Scan for the cell matching the given text and deliver its (x, y) coordinate at center. 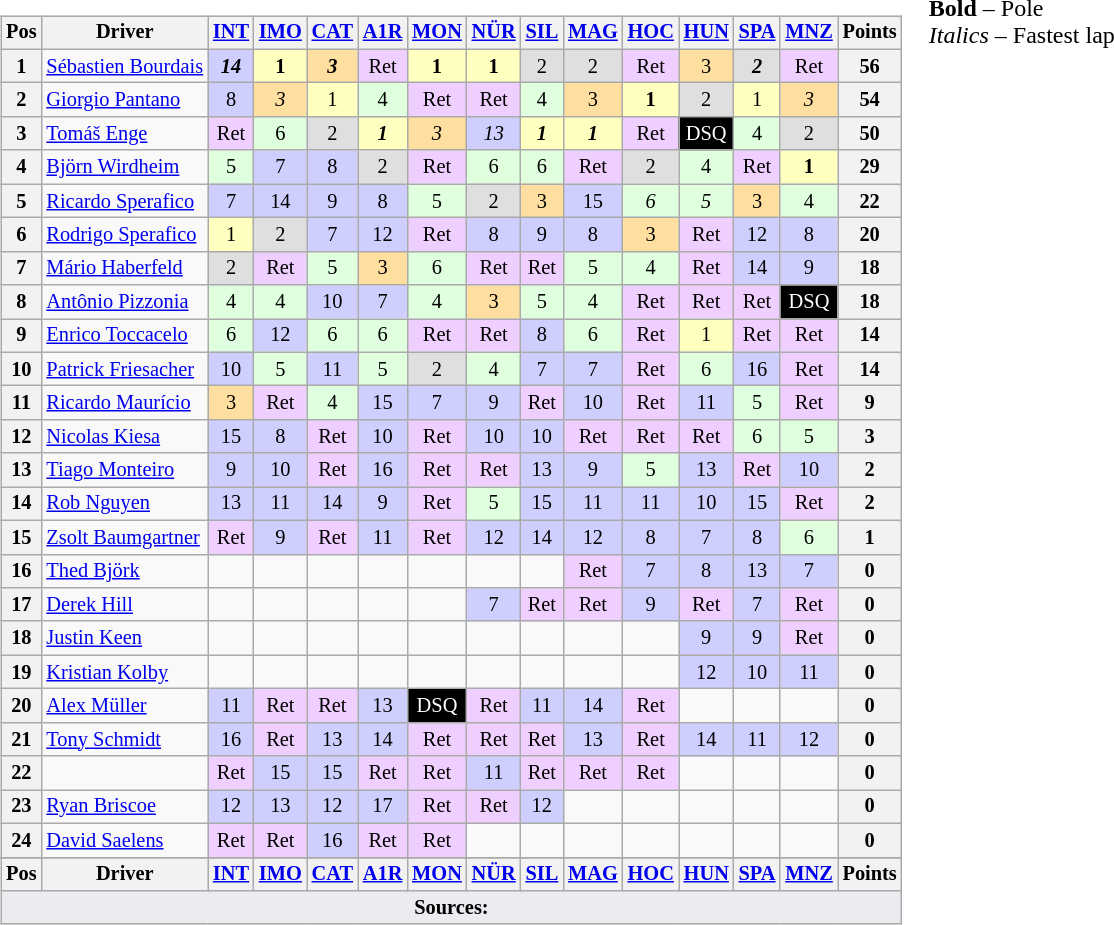
Antônio Pizzonia (124, 302)
Giorgio Pantano (124, 100)
David Saelens (124, 840)
Kristian Kolby (124, 672)
Derek Hill (124, 605)
56 (870, 66)
Sébastien Bourdais (124, 66)
Thed Björk (124, 571)
29 (870, 167)
21 (21, 739)
Enrico Toccacelo (124, 336)
24 (21, 840)
Zsolt Baumgartner (124, 537)
Rob Nguyen (124, 504)
54 (870, 100)
Mário Haberfeld (124, 268)
Ricardo Maurício (124, 403)
Alex Müller (124, 706)
50 (870, 134)
Tiago Monteiro (124, 470)
Justin Keen (124, 638)
Sources: (451, 908)
Tomáš Enge (124, 134)
Nicolas Kiesa (124, 437)
Björn Wirdheim (124, 167)
Rodrigo Sperafico (124, 235)
Patrick Friesacher (124, 369)
23 (21, 807)
Ricardo Sperafico (124, 201)
19 (21, 672)
Ryan Briscoe (124, 807)
Tony Schmidt (124, 739)
